Return the (X, Y) coordinate for the center point of the cell that contains the specified text.  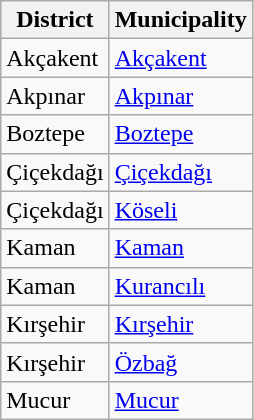
Municipality (180, 20)
Köseli (180, 210)
Özbağ (180, 362)
Kurancılı (180, 286)
District (55, 20)
